Scan for the cell matching the given text and deliver its [X, Y] coordinate at center. 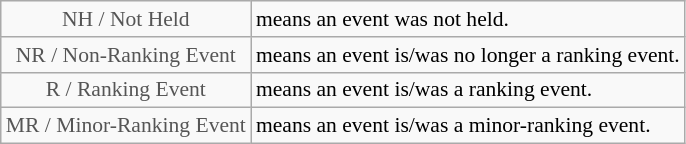
means an event is/was no longer a ranking event. [468, 55]
means an event is/was a minor-ranking event. [468, 126]
NR / Non-Ranking Event [126, 55]
R / Ranking Event [126, 90]
NH / Not Held [126, 19]
MR / Minor-Ranking Event [126, 126]
means an event is/was a ranking event. [468, 90]
means an event was not held. [468, 19]
